Provide the [x, y] coordinate of the cell's center where the given text is located.  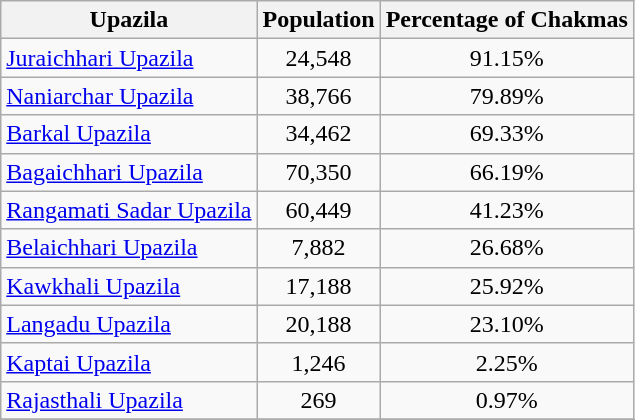
38,766 [318, 96]
23.10% [506, 324]
70,350 [318, 172]
Barkal Upazila [129, 134]
Population [318, 20]
Upazila [129, 20]
269 [318, 400]
91.15% [506, 58]
Percentage of Chakmas [506, 20]
41.23% [506, 210]
79.89% [506, 96]
2.25% [506, 362]
Rajasthali Upazila [129, 400]
Rangamati Sadar Upazila [129, 210]
17,188 [318, 286]
60,449 [318, 210]
0.97% [506, 400]
69.33% [506, 134]
Naniarchar Upazila [129, 96]
Langadu Upazila [129, 324]
66.19% [506, 172]
Kawkhali Upazila [129, 286]
Juraichhari Upazila [129, 58]
24,548 [318, 58]
25.92% [506, 286]
20,188 [318, 324]
26.68% [506, 248]
34,462 [318, 134]
Belaichhari Upazila [129, 248]
Kaptai Upazila [129, 362]
7,882 [318, 248]
Bagaichhari Upazila [129, 172]
1,246 [318, 362]
